Detect which cell encompasses the target text, then output its [X, Y] center coordinate. 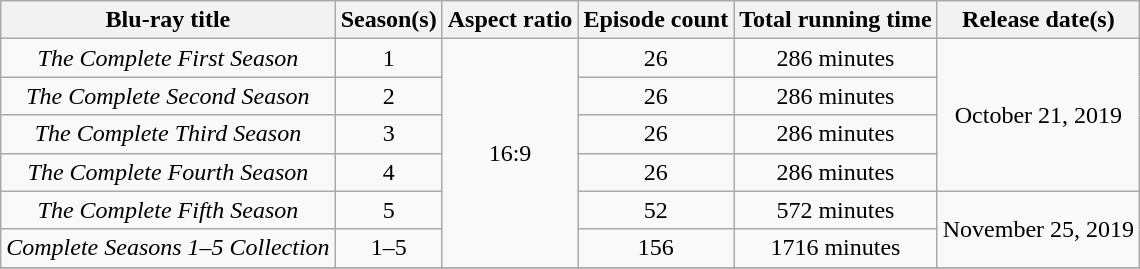
October 21, 2019 [1038, 115]
Season(s) [388, 20]
The Complete First Season [168, 58]
1–5 [388, 248]
Total running time [836, 20]
Release date(s) [1038, 20]
November 25, 2019 [1038, 229]
The Complete Second Season [168, 96]
4 [388, 172]
Complete Seasons 1–5 Collection [168, 248]
3 [388, 134]
The Complete Fourth Season [168, 172]
The Complete Fifth Season [168, 210]
Aspect ratio [510, 20]
2 [388, 96]
572 minutes [836, 210]
156 [656, 248]
The Complete Third Season [168, 134]
1 [388, 58]
1716 minutes [836, 248]
5 [388, 210]
16:9 [510, 153]
Episode count [656, 20]
Blu-ray title [168, 20]
52 [656, 210]
